Detect which cell encompasses the target text, then output its [X, Y] center coordinate. 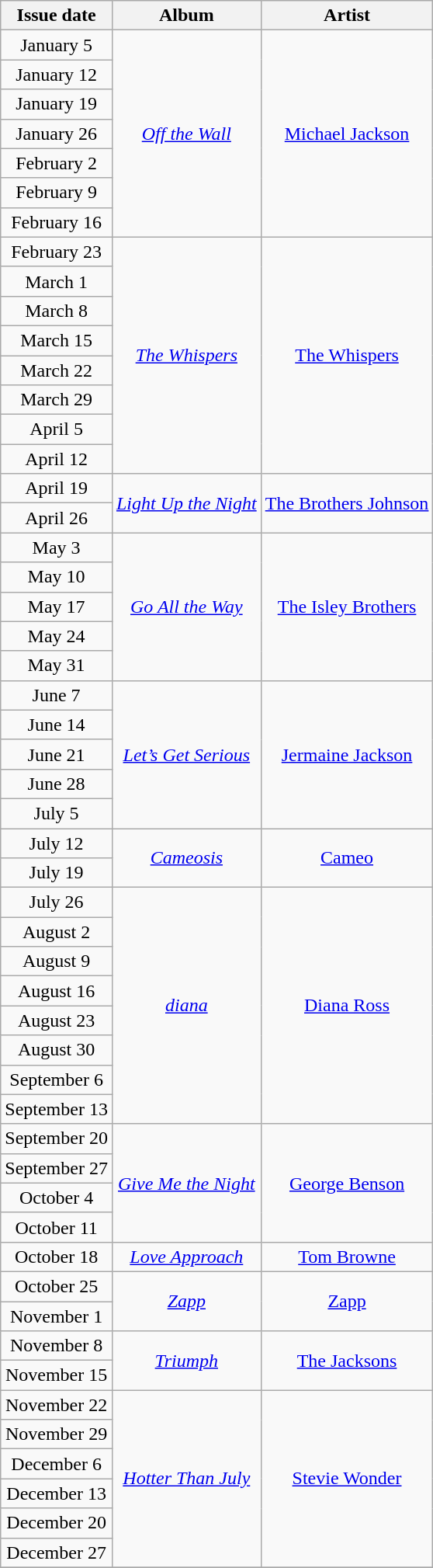
Michael Jackson [347, 134]
January 12 [57, 75]
Stevie Wonder [347, 1479]
August 23 [57, 1020]
Give Me the Night [186, 1183]
March 15 [57, 340]
February 16 [57, 222]
January 19 [57, 104]
Light Up the Night [186, 503]
October 18 [57, 1257]
September 6 [57, 1080]
March 1 [57, 281]
Jermaine Jackson [347, 754]
George Benson [347, 1183]
Hotter Than July [186, 1479]
October 11 [57, 1227]
diana [186, 1006]
December 20 [57, 1523]
July 5 [57, 813]
August 30 [57, 1050]
September 27 [57, 1168]
Let’s Get Serious [186, 754]
November 29 [57, 1434]
Diana Ross [347, 1006]
July 12 [57, 843]
Album [186, 16]
The Jacksons [347, 1361]
Tom Browne [347, 1257]
The Isley Brothers [347, 607]
October 4 [57, 1198]
Issue date [57, 16]
July 26 [57, 902]
April 12 [57, 459]
April 19 [57, 488]
January 5 [57, 45]
Off the Wall [186, 134]
Artist [347, 16]
December 6 [57, 1464]
September 20 [57, 1139]
November 22 [57, 1405]
October 25 [57, 1286]
March 8 [57, 311]
May 31 [57, 666]
December 27 [57, 1552]
March 22 [57, 370]
May 24 [57, 636]
February 2 [57, 163]
December 13 [57, 1493]
April 26 [57, 518]
May 3 [57, 548]
May 17 [57, 607]
January 26 [57, 134]
November 1 [57, 1316]
August 9 [57, 961]
June 7 [57, 695]
The Brothers Johnson [347, 503]
April 5 [57, 429]
Love Approach [186, 1257]
June 21 [57, 754]
February 9 [57, 193]
Cameo [347, 857]
March 29 [57, 400]
February 23 [57, 252]
November 15 [57, 1375]
June 14 [57, 725]
November 8 [57, 1346]
May 10 [57, 577]
July 19 [57, 873]
August 16 [57, 991]
August 2 [57, 932]
September 13 [57, 1109]
Go All the Way [186, 607]
Cameosis [186, 857]
Triumph [186, 1361]
June 28 [57, 784]
